Find where the given text appears and provide that cell's center as (X, Y) coordinate. 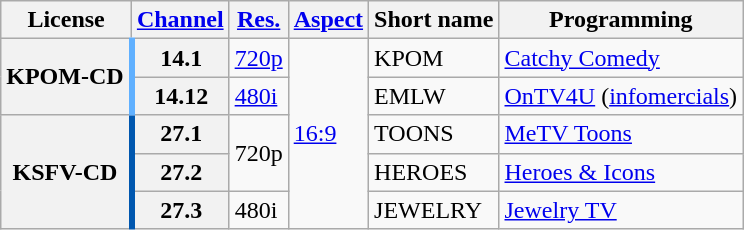
Short name (434, 20)
Heroes & Icons (621, 172)
14.1 (180, 58)
JEWELRY (434, 210)
EMLW (434, 96)
KSFV-CD (66, 172)
KPOM (434, 58)
Channel (180, 20)
14.12 (180, 96)
License (66, 20)
HEROES (434, 172)
MeTV Toons (621, 134)
Aspect (328, 20)
OnTV4U (infomercials) (621, 96)
Catchy Comedy (621, 58)
27.3 (180, 210)
16:9 (328, 134)
27.1 (180, 134)
27.2 (180, 172)
Res. (258, 20)
TOONS (434, 134)
KPOM-CD (66, 77)
Programming (621, 20)
Jewelry TV (621, 210)
